Return the (x, y) coordinate for the center point of the cell that contains the specified text.  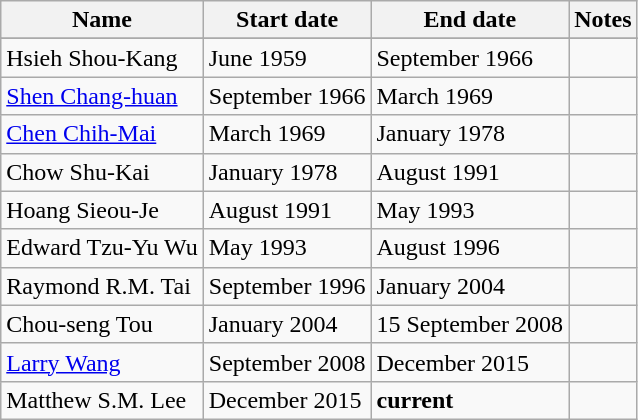
Start date (287, 20)
Matthew S.M. Lee (102, 400)
Edward Tzu-Yu Wu (102, 248)
15 September 2008 (470, 324)
Raymond R.M. Tai (102, 286)
Hoang Sieou-Je (102, 210)
Chen Chih-Mai (102, 134)
August 1996 (470, 248)
Notes (603, 20)
Shen Chang-huan (102, 96)
Chou-seng Tou (102, 324)
Name (102, 20)
Chow Shu-Kai (102, 172)
current (470, 400)
September 1996 (287, 286)
End date (470, 20)
September 2008 (287, 362)
Hsieh Shou-Kang (102, 58)
June 1959 (287, 58)
Larry Wang (102, 362)
